Scan for the cell matching the given text and deliver its [x, y] coordinate at center. 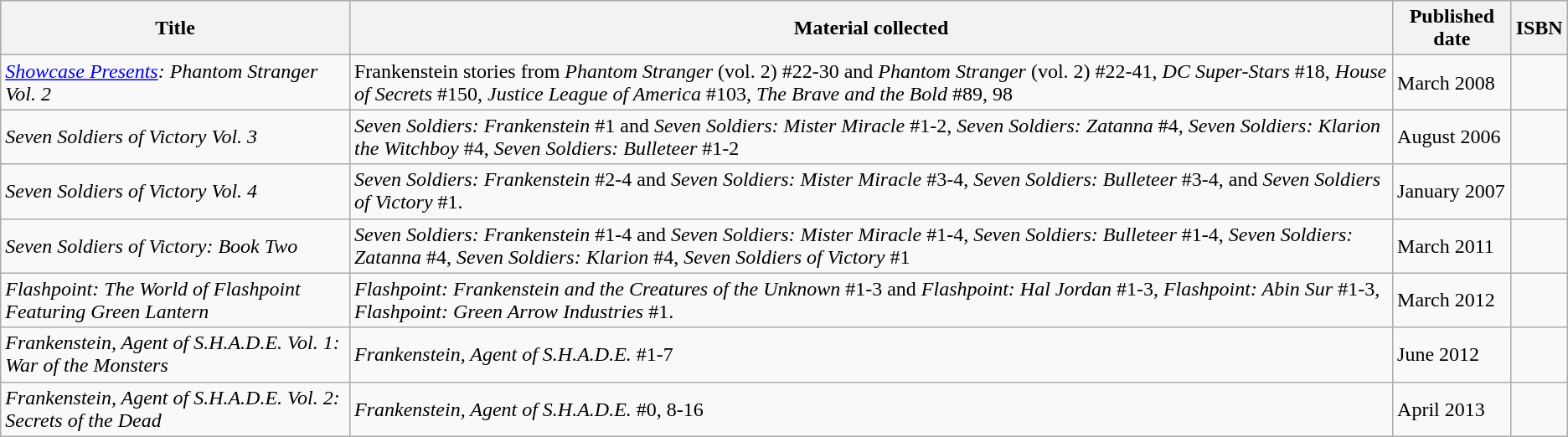
April 2013 [1452, 409]
Frankenstein, Agent of S.H.A.D.E. #1-7 [871, 355]
Frankenstein, Agent of S.H.A.D.E. Vol. 2: Secrets of the Dead [176, 409]
January 2007 [1452, 191]
Frankenstein, Agent of S.H.A.D.E. Vol. 1: War of the Monsters [176, 355]
Title [176, 28]
Seven Soldiers of Victory: Book Two [176, 246]
August 2006 [1452, 137]
June 2012 [1452, 355]
Showcase Presents: Phantom Stranger Vol. 2 [176, 82]
ISBN [1540, 28]
March 2011 [1452, 246]
Seven Soldiers of Victory Vol. 3 [176, 137]
Seven Soldiers: Frankenstein #2-4 and Seven Soldiers: Mister Miracle #3-4, Seven Soldiers: Bulleteer #3-4, and Seven Soldiers of Victory #1. [871, 191]
Published date [1452, 28]
March 2008 [1452, 82]
Flashpoint: The World of Flashpoint Featuring Green Lantern [176, 300]
March 2012 [1452, 300]
Material collected [871, 28]
Seven Soldiers of Victory Vol. 4 [176, 191]
Frankenstein, Agent of S.H.A.D.E. #0, 8-16 [871, 409]
